Find where the given text appears and provide that cell's center as (X, Y) coordinate. 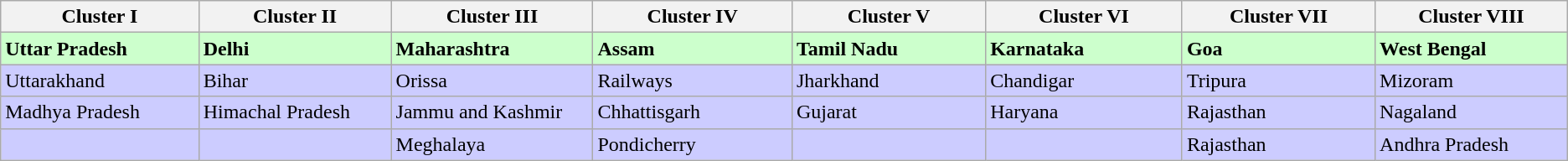
Uttar Pradesh (100, 49)
Cluster VIII (1472, 17)
Haryana (1084, 112)
Orissa (493, 80)
Nagaland (1472, 112)
Chhattisgarh (692, 112)
Mizoram (1472, 80)
Meghalaya (493, 144)
Himachal Pradesh (295, 112)
Delhi (295, 49)
Cluster VI (1084, 17)
Jammu and Kashmir (493, 112)
Cluster VII (1278, 17)
Cluster IV (692, 17)
Madhya Pradesh (100, 112)
Cluster II (295, 17)
Pondicherry (692, 144)
Cluster I (100, 17)
Maharashtra (493, 49)
Andhra Pradesh (1472, 144)
West Bengal (1472, 49)
Tripura (1278, 80)
Jharkhand (888, 80)
Gujarat (888, 112)
Railways (692, 80)
Assam (692, 49)
Goa (1278, 49)
Cluster V (888, 17)
Tamil Nadu (888, 49)
Cluster III (493, 17)
Chandigar (1084, 80)
Bihar (295, 80)
Karnataka (1084, 49)
Uttarakhand (100, 80)
